Scan for the cell matching the given text and deliver its [X, Y] coordinate at center. 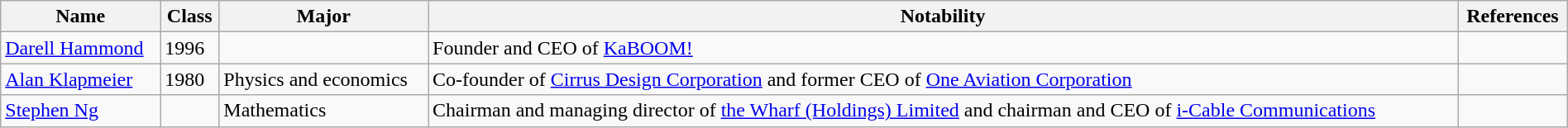
Stephen Ng [81, 111]
1980 [190, 79]
Mathematics [324, 111]
Major [324, 17]
Physics and economics [324, 79]
1996 [190, 48]
Name [81, 17]
Chairman and managing director of the Wharf (Holdings) Limited and chairman and CEO of i-Cable Communications [943, 111]
Alan Klapmeier [81, 79]
Co-founder of Cirrus Design Corporation and former CEO of One Aviation Corporation [943, 79]
References [1513, 17]
Founder and CEO of KaBOOM! [943, 48]
Darell Hammond [81, 48]
Notability [943, 17]
Class [190, 17]
